Pinpoint the cell where the given text exists, returning its (x, y) midpoint coordinate. 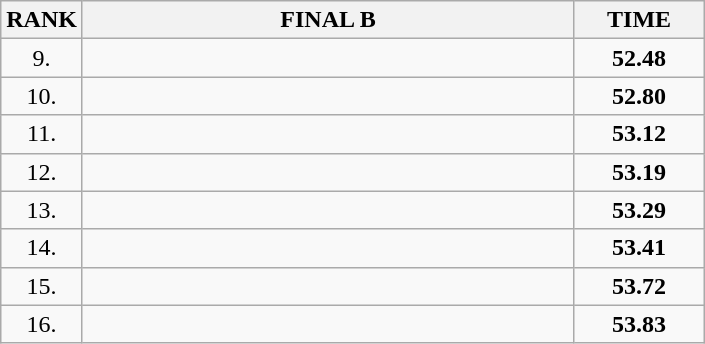
10. (42, 96)
TIME (640, 20)
15. (42, 286)
9. (42, 58)
53.83 (640, 324)
16. (42, 324)
53.41 (640, 248)
14. (42, 248)
13. (42, 210)
53.19 (640, 172)
RANK (42, 20)
53.29 (640, 210)
FINAL B (328, 20)
53.12 (640, 134)
53.72 (640, 286)
12. (42, 172)
11. (42, 134)
52.48 (640, 58)
52.80 (640, 96)
